Scan for the cell matching the given text and deliver its [X, Y] coordinate at center. 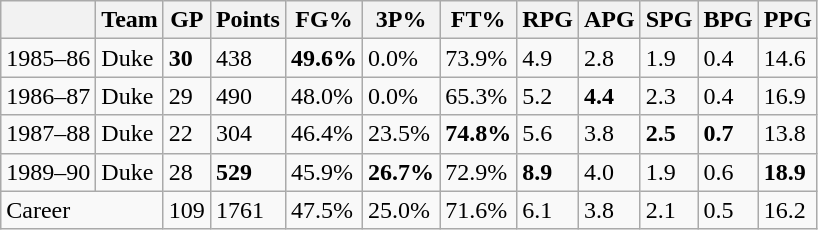
1985–86 [48, 58]
Team [130, 20]
23.5% [402, 134]
8.9 [548, 172]
109 [186, 210]
BPG [728, 20]
1986–87 [48, 96]
13.8 [788, 134]
5.2 [548, 96]
49.6% [324, 58]
72.9% [478, 172]
0.7 [728, 134]
48.0% [324, 96]
2.8 [609, 58]
29 [186, 96]
SPG [669, 20]
74.8% [478, 134]
16.9 [788, 96]
47.5% [324, 210]
438 [248, 58]
RPG [548, 20]
22 [186, 134]
304 [248, 134]
0.5 [728, 210]
490 [248, 96]
16.2 [788, 210]
APG [609, 20]
6.1 [548, 210]
2.5 [669, 134]
2.1 [669, 210]
71.6% [478, 210]
529 [248, 172]
2.3 [669, 96]
0.6 [728, 172]
FT% [478, 20]
4.9 [548, 58]
Career [82, 210]
3P% [402, 20]
46.4% [324, 134]
28 [186, 172]
1761 [248, 210]
73.9% [478, 58]
65.3% [478, 96]
4.0 [609, 172]
Points [248, 20]
GP [186, 20]
5.6 [548, 134]
PPG [788, 20]
FG% [324, 20]
25.0% [402, 210]
18.9 [788, 172]
26.7% [402, 172]
1987–88 [48, 134]
1989–90 [48, 172]
14.6 [788, 58]
4.4 [609, 96]
45.9% [324, 172]
30 [186, 58]
